Pinpoint the cell where the given text exists, returning its (x, y) midpoint coordinate. 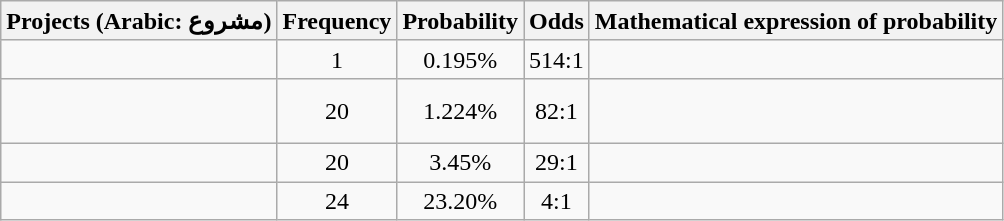
514:1 (557, 59)
29:1 (557, 162)
Mathematical expression of probability (796, 21)
Projects (Arabic: مشروع) (139, 21)
Odds (557, 21)
82:1 (557, 110)
4:1 (557, 201)
23.20% (460, 201)
24 (337, 201)
Frequency (337, 21)
Probability (460, 21)
0.195% (460, 59)
1.224% (460, 110)
1 (337, 59)
3.45% (460, 162)
